Return the [x, y] coordinate for the center point of the cell that contains the specified text.  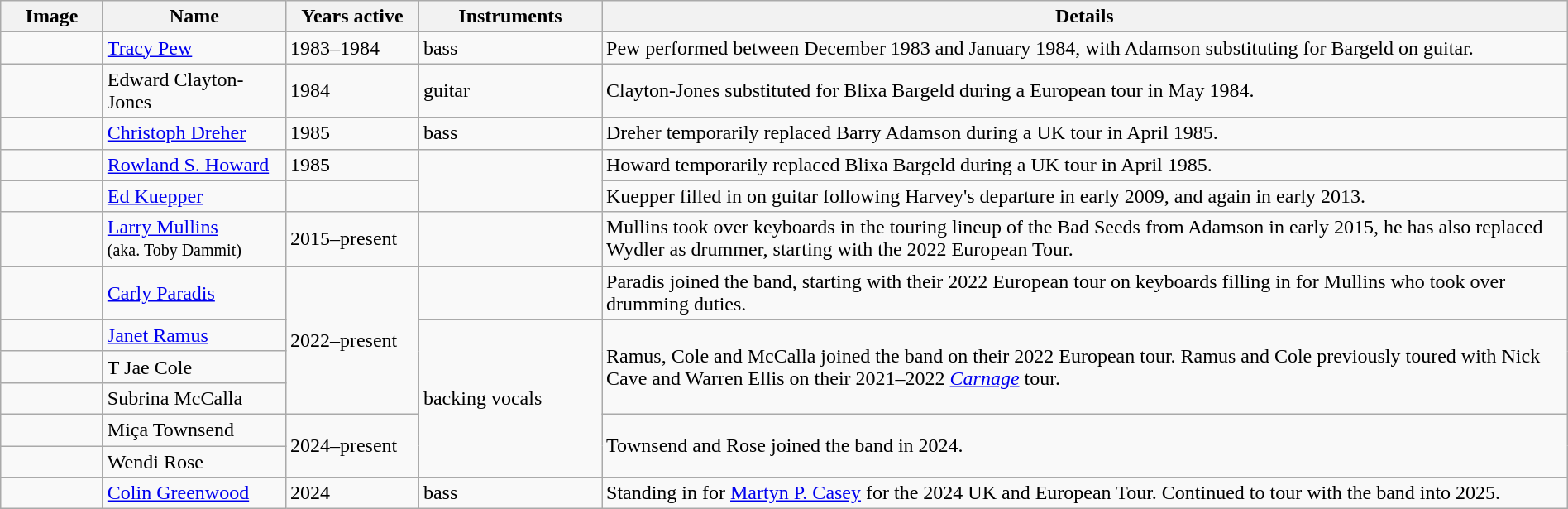
guitar [509, 91]
Instruments [509, 17]
Colin Greenwood [194, 493]
2022–present [352, 339]
2015–present [352, 238]
Years active [352, 17]
T Jae Cole [194, 367]
Image [52, 17]
Howard temporarily replaced Blixa Bargeld during a UK tour in April 1985. [1085, 165]
Subrina McCalla [194, 398]
Pew performed between December 1983 and January 1984, with Adamson substituting for Bargeld on guitar. [1085, 48]
2024 [352, 493]
Larry Mullins(aka. Toby Dammit) [194, 238]
Paradis joined the band, starting with their 2022 European tour on keyboards filling in for Mullins who took over drumming duties. [1085, 293]
Wendi Rose [194, 461]
Miça Townsend [194, 430]
Ed Kuepper [194, 196]
Tracy Pew [194, 48]
Dreher temporarily replaced Barry Adamson during a UK tour in April 1985. [1085, 133]
backing vocals [509, 398]
2024–present [352, 445]
Christoph Dreher [194, 133]
Name [194, 17]
Rowland S. Howard [194, 165]
Edward Clayton-Jones [194, 91]
Details [1085, 17]
Standing in for Martyn P. Casey for the 2024 UK and European Tour. Continued to tour with the band into 2025. [1085, 493]
Kuepper filled in on guitar following Harvey's departure in early 2009, and again in early 2013. [1085, 196]
Clayton-Jones substituted for Blixa Bargeld during a European tour in May 1984. [1085, 91]
1984 [352, 91]
Carly Paradis [194, 293]
1983–1984 [352, 48]
Townsend and Rose joined the band in 2024. [1085, 445]
Janet Ramus [194, 335]
